Pinpoint the cell where the given text exists, returning its [X, Y] midpoint coordinate. 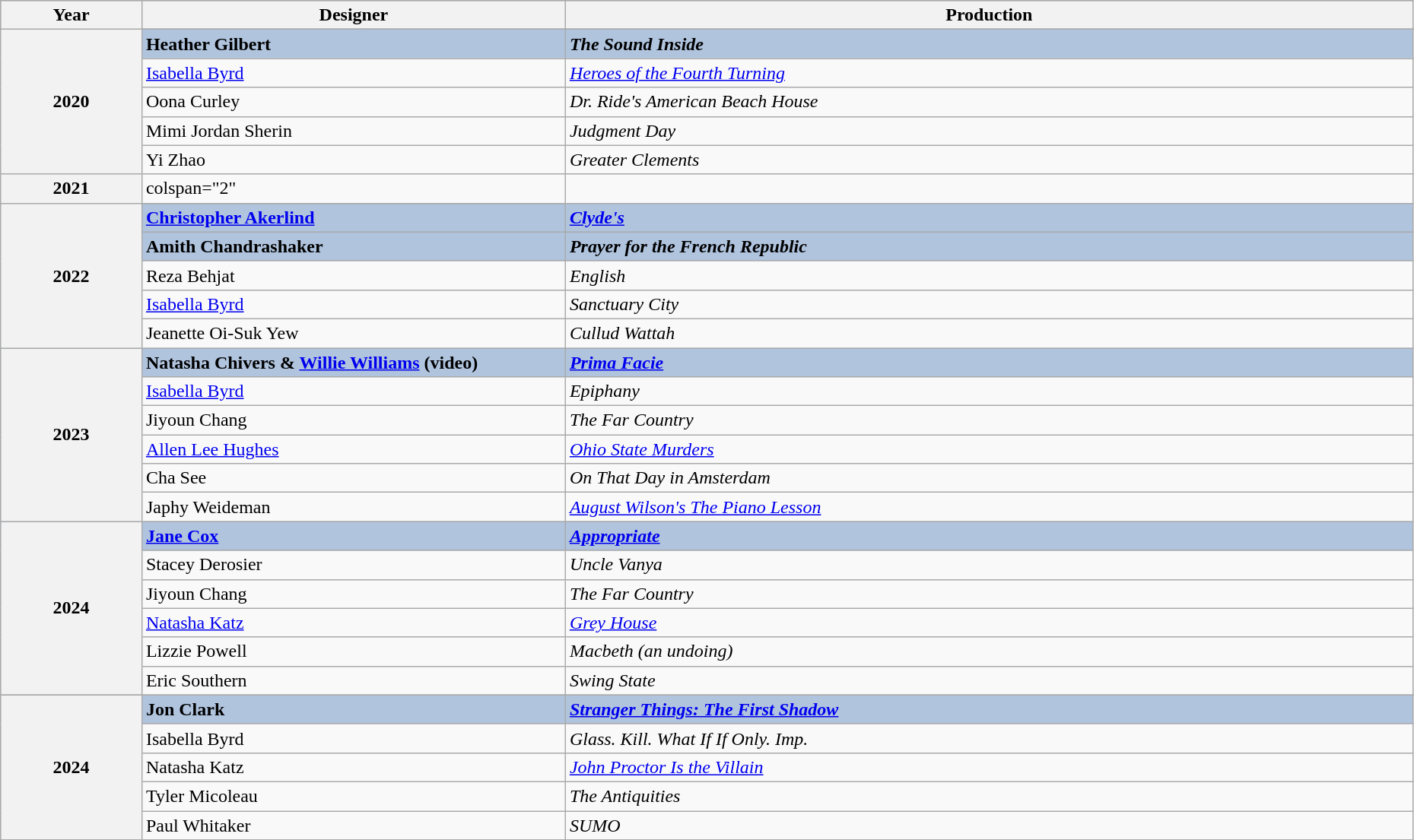
Epiphany [989, 391]
Reza Behjat [353, 275]
Paul Whitaker [353, 825]
Natasha Chivers & Willie Williams (video) [353, 363]
Amith Chandrashaker [353, 246]
Appropriate [989, 536]
Heather Gilbert [353, 44]
Prayer for the French Republic [989, 246]
Clyde's [989, 217]
Judgment Day [989, 131]
Oona Curley [353, 102]
SUMO [989, 825]
2020 [71, 102]
The Antiquities [989, 796]
Ohio State Murders [989, 449]
Designer [353, 15]
Dr. Ride's American Beach House [989, 102]
Macbeth (an undoing) [989, 651]
English [989, 275]
2023 [71, 435]
Japhy Weideman [353, 507]
Sanctuary City [989, 304]
Grey House [989, 623]
August Wilson's The Piano Lesson [989, 507]
Year [71, 15]
Prima Facie [989, 363]
Lizzie Powell [353, 651]
Christopher Akerlind [353, 217]
Cullud Wattah [989, 333]
colspan="2" [353, 189]
Swing State [989, 680]
Stranger Things: The First Shadow [989, 709]
Eric Southern [353, 680]
2021 [71, 189]
Yi Zhao [353, 160]
The Sound Inside [989, 44]
Uncle Vanya [989, 565]
Glass. Kill. What If If Only. Imp. [989, 738]
Greater Clements [989, 160]
2022 [71, 275]
Cha See [353, 478]
On That Day in Amsterdam [989, 478]
Jeanette Oi-Suk Yew [353, 333]
Stacey Derosier [353, 565]
Mimi Jordan Sherin [353, 131]
Production [989, 15]
Heroes of the Fourth Turning [989, 73]
Allen Lee Hughes [353, 449]
Jane Cox [353, 536]
Tyler Micoleau [353, 796]
John Proctor Is the Villain [989, 767]
Jon Clark [353, 709]
